Identify which cell holds the provided text, then report its [x, y] central coordinate. 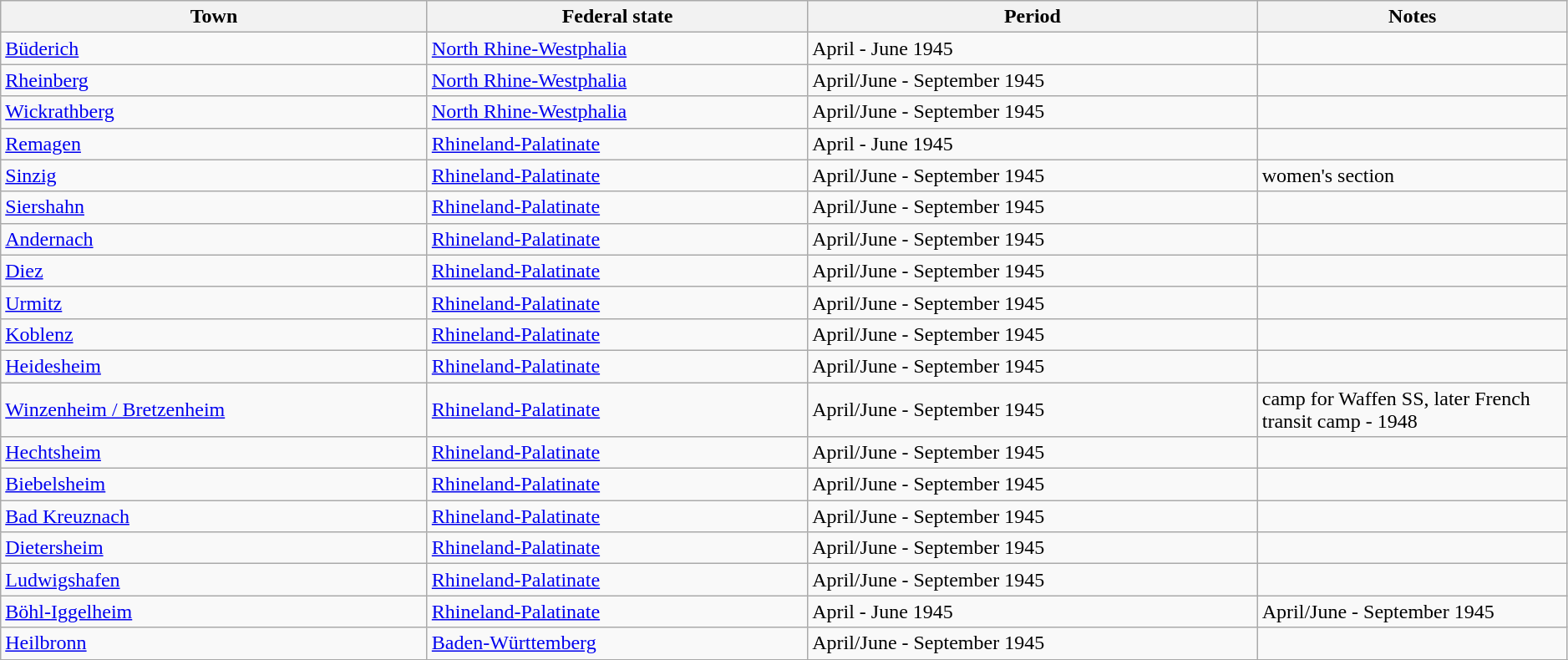
Siershahn [214, 207]
Diez [214, 271]
Notes [1412, 17]
Winzenheim / Bretzenheim [214, 409]
Heidesheim [214, 366]
Sinzig [214, 175]
Büderich [214, 48]
Hechtsheim [214, 453]
Heilbronn [214, 643]
Ludwigshafen [214, 580]
Koblenz [214, 334]
Remagen [214, 144]
Andernach [214, 239]
women's section [1412, 175]
Urmitz [214, 302]
Bad Kreuznach [214, 516]
Wickrathberg [214, 112]
Period [1033, 17]
Town [214, 17]
Biebelsheim [214, 485]
camp for Waffen SS, later French transit camp - 1948 [1412, 409]
Böhl-Iggelheim [214, 612]
Baden-Württemberg [617, 643]
Federal state [617, 17]
Dietersheim [214, 548]
Rheinberg [214, 80]
